For the text-containing cell, return its midpoint in [X, Y] coordinate format. 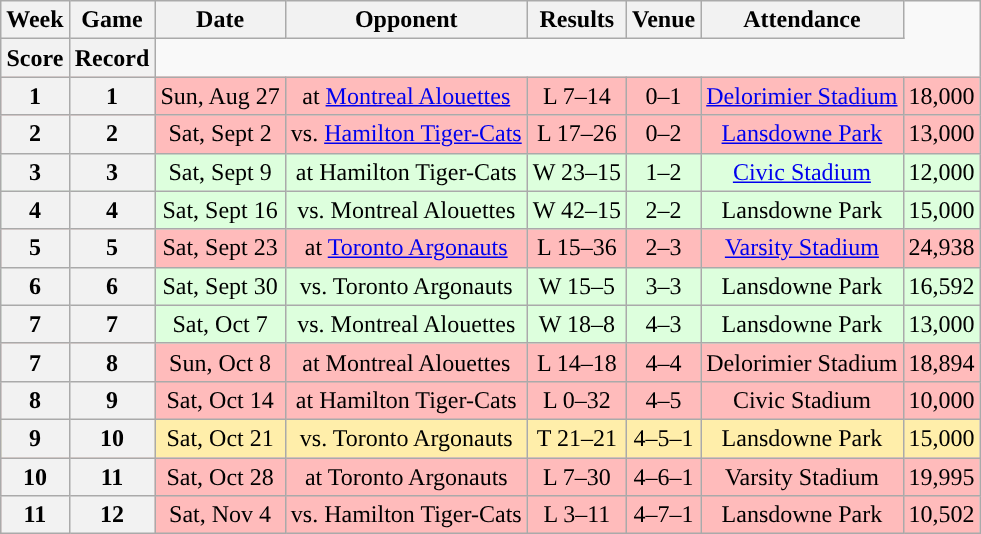
Sat, Oct 14 [220, 400]
L 7–30 [576, 477]
Sat, Sept 9 [220, 172]
L 14–18 [576, 362]
Sat, Sept 23 [220, 248]
16,592 [942, 286]
4–5 [664, 400]
Sun, Aug 27 [220, 96]
Sat, Sept 30 [220, 286]
24,938 [942, 248]
Game [112, 20]
12,000 [942, 172]
Sat, Sept 16 [220, 210]
0–1 [664, 96]
L 7–14 [576, 96]
18,000 [942, 96]
4–6–1 [664, 477]
Sun, Oct 8 [220, 362]
Sat, Sept 2 [220, 134]
0–2 [664, 134]
Opponent [406, 20]
L 17–26 [576, 134]
2–2 [664, 210]
W 18–8 [576, 324]
4–3 [664, 324]
W 15–5 [576, 286]
3–3 [664, 286]
12 [112, 515]
4–7–1 [664, 515]
4–4 [664, 362]
L 15–36 [576, 248]
Sat, Oct 7 [220, 324]
L 0–32 [576, 400]
10,000 [942, 400]
Results [576, 20]
W 23–15 [576, 172]
Attendance [802, 20]
2–3 [664, 248]
4–5–1 [664, 438]
Sat, Oct 28 [220, 477]
W 42–15 [576, 210]
Week [35, 20]
Sat, Nov 4 [220, 515]
19,995 [942, 477]
18,894 [942, 362]
T 21–21 [576, 438]
L 3–11 [576, 515]
Date [220, 20]
10,502 [942, 515]
Sat, Oct 21 [220, 438]
Score [35, 58]
Record [112, 58]
Venue [664, 20]
1–2 [664, 172]
